Search for the cell housing the specified text and yield its (X, Y) center coordinate. 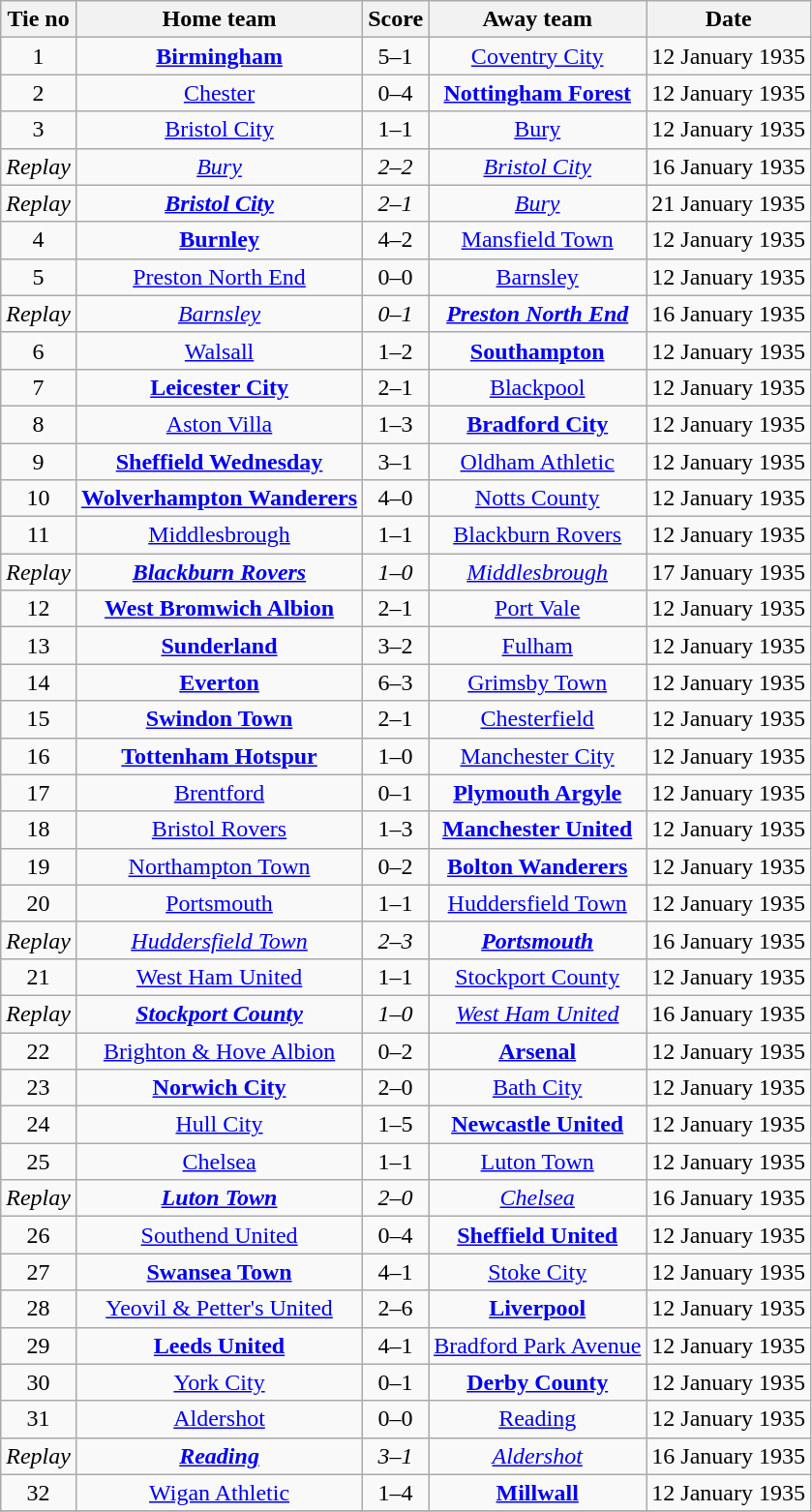
Coventry City (538, 56)
Leeds United (219, 1346)
29 (39, 1346)
24 (39, 1125)
Port Vale (538, 609)
Bradford City (538, 424)
1–4 (396, 1493)
Oldham Athletic (538, 462)
Blackpool (538, 387)
Everton (219, 682)
14 (39, 682)
Tie no (39, 19)
Arsenal (538, 1050)
Walsall (219, 350)
4–2 (396, 240)
Sheffield United (538, 1235)
8 (39, 424)
Sunderland (219, 646)
31 (39, 1419)
Bolton Wanderers (538, 866)
18 (39, 830)
7 (39, 387)
Burnley (219, 240)
Home team (219, 19)
1–5 (396, 1125)
15 (39, 719)
23 (39, 1088)
21 January 1935 (729, 203)
5 (39, 277)
Notts County (538, 499)
2–2 (396, 166)
5–1 (396, 56)
Grimsby Town (538, 682)
Swindon Town (219, 719)
Away team (538, 19)
Hull City (219, 1125)
Bristol Rovers (219, 830)
13 (39, 646)
19 (39, 866)
Plymouth Argyle (538, 793)
2–6 (396, 1309)
Brentford (219, 793)
Score (396, 19)
27 (39, 1272)
17 (39, 793)
York City (219, 1382)
Brighton & Hove Albion (219, 1050)
Tottenham Hotspur (219, 756)
Manchester United (538, 830)
Aston Villa (219, 424)
4 (39, 240)
17 January 1935 (729, 572)
6 (39, 350)
Stoke City (538, 1272)
Manchester City (538, 756)
Northampton Town (219, 866)
10 (39, 499)
Newcastle United (538, 1125)
Liverpool (538, 1309)
21 (39, 977)
Chesterfield (538, 719)
Wolverhampton Wanderers (219, 499)
12 (39, 609)
22 (39, 1050)
2–3 (396, 940)
West Bromwich Albion (219, 609)
1 (39, 56)
Yeovil & Petter's United (219, 1309)
Southend United (219, 1235)
Date (729, 19)
Millwall (538, 1493)
Sheffield Wednesday (219, 462)
Mansfield Town (538, 240)
30 (39, 1382)
Bath City (538, 1088)
3 (39, 130)
Chester (219, 93)
Norwich City (219, 1088)
11 (39, 535)
28 (39, 1309)
26 (39, 1235)
6–3 (396, 682)
Southampton (538, 350)
Swansea Town (219, 1272)
Derby County (538, 1382)
Leicester City (219, 387)
16 (39, 756)
Fulham (538, 646)
Wigan Athletic (219, 1493)
20 (39, 903)
2 (39, 93)
4–0 (396, 499)
1–2 (396, 350)
Nottingham Forest (538, 93)
25 (39, 1162)
3–2 (396, 646)
32 (39, 1493)
9 (39, 462)
Bradford Park Avenue (538, 1346)
Birmingham (219, 56)
